Scan for the cell matching the given text and deliver its (X, Y) coordinate at center. 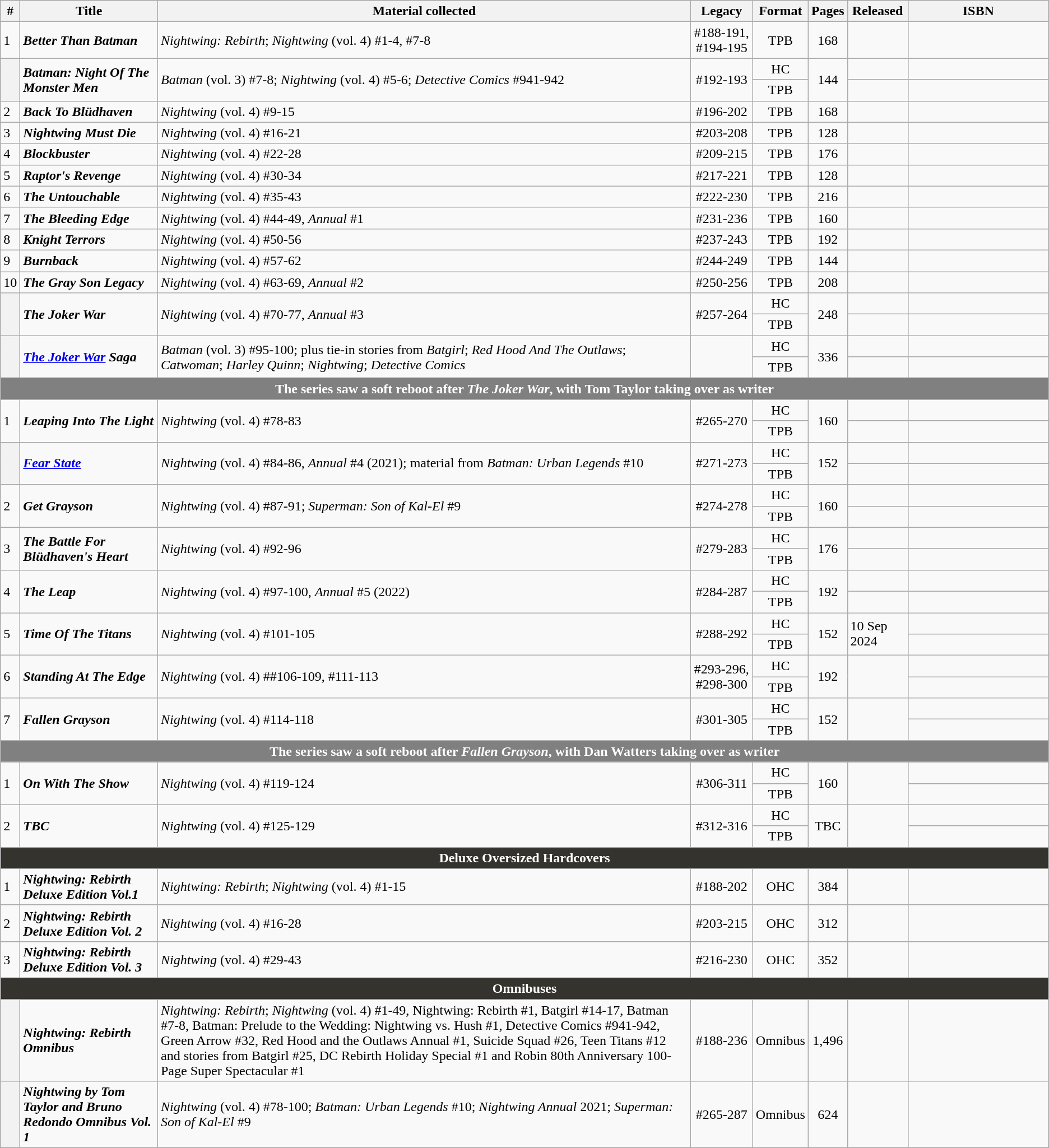
The Leap (89, 591)
10 (10, 282)
Released (878, 11)
Nightwing (vol. 4) #97-100, Annual #5 (2022) (424, 591)
#306-311 (722, 783)
The series saw a soft reboot after The Joker War, with Tom Taylor taking over as writer (524, 389)
Blockbuster (89, 154)
Nightwing (vol. 4) #84-86, Annual #4 (2021); material from Batman: Urban Legends #10 (424, 463)
312 (828, 923)
The Gray Son Legacy (89, 282)
Nightwing (vol. 4) #119-124 (424, 783)
352 (828, 959)
Back To Blüdhaven (89, 111)
#312-316 (722, 826)
Nightwing (vol. 4) #44-49, Annual #1 (424, 218)
# (10, 11)
Legacy (722, 11)
#188-236 (722, 1040)
248 (828, 314)
#216-230 (722, 959)
384 (828, 886)
Nightwing (vol. 4) ##106-109, #111-113 (424, 677)
Nightwing (vol. 4) #16-28 (424, 923)
The Joker War Saga (89, 357)
624 (828, 1115)
216 (828, 197)
8 (10, 239)
#244-249 (722, 261)
On With The Show (89, 783)
Raptor's Revenge (89, 175)
Nightwing (vol. 4) #92-96 (424, 549)
208 (828, 282)
Batman: Night Of The Monster Men (89, 80)
The Untouchable (89, 197)
#293-296, #298-300 (722, 677)
9 (10, 261)
The Bleeding Edge (89, 218)
Nightwing (vol. 4) #78-83 (424, 421)
#271-273 (722, 463)
#250-256 (722, 282)
Nightwing: Rebirth Deluxe Edition Vol.1 (89, 886)
#274-278 (722, 506)
Nightwing Must Die (89, 133)
Title (89, 11)
Nightwing (vol. 4) #22-28 (424, 154)
#222-230 (722, 197)
#265-287 (722, 1115)
The Joker War (89, 314)
Nightwing (vol. 4) #114-118 (424, 719)
Nightwing by Tom Taylor and Bruno Redondo Omnibus Vol. 1 (89, 1115)
#203-208 (722, 133)
Knight Terrors (89, 239)
Pages (828, 11)
#279-283 (722, 549)
#231-236 (722, 218)
Material collected (424, 11)
Nightwing (vol. 4) #57-62 (424, 261)
Nightwing (vol. 4) #101-105 (424, 634)
#265-270 (722, 421)
Nightwing: Rebirth; Nightwing (vol. 4) #1-4, #7-8 (424, 40)
ISBN (978, 11)
Nightwing: Rebirth Deluxe Edition Vol. 3 (89, 959)
Deluxe Oversized Hardcovers (524, 858)
#192-193 (722, 80)
Nightwing (vol. 4) #30-34 (424, 175)
Nightwing (vol. 4) #29-43 (424, 959)
#288-292 (722, 634)
Fear State (89, 463)
Leaping Into The Light (89, 421)
Nightwing (vol. 4) #87-91; Superman: Son of Kal-El #9 (424, 506)
#301-305 (722, 719)
Fallen Grayson (89, 719)
Burnback (89, 261)
Nightwing (vol. 4) #16-21 (424, 133)
1,496 (828, 1040)
Nightwing (vol. 4) #70-77, Annual #3 (424, 314)
10 Sep 2024 (878, 634)
Nightwing (vol. 4) #9-15 (424, 111)
#284-287 (722, 591)
#209-215 (722, 154)
Format (780, 11)
Omnibuses (524, 988)
#188-202 (722, 886)
The Battle For Blüdhaven's Heart (89, 549)
Batman (vol. 3) #7-8; Nightwing (vol. 4) #5-6; Detective Comics #941-942 (424, 80)
336 (828, 357)
Batman (vol. 3) #95-100; plus tie-in stories from Batgirl; Red Hood And The Outlaws; Catwoman; Harley Quinn; Nightwing; Detective Comics (424, 357)
#217-221 (722, 175)
Nightwing (vol. 4) #63-69, Annual #2 (424, 282)
Get Grayson (89, 506)
Better Than Batman (89, 40)
Nightwing (vol. 4) #35-43 (424, 197)
Standing At The Edge (89, 677)
The series saw a soft reboot after Fallen Grayson, with Dan Watters taking over as writer (524, 751)
#257-264 (722, 314)
Nightwing (vol. 4) #78-100; Batman: Urban Legends #10; Nightwing Annual 2021; Superman: Son of Kal-El #9 (424, 1115)
#188-191, #194-195 (722, 40)
#237-243 (722, 239)
Nightwing (vol. 4) #125-129 (424, 826)
#196-202 (722, 111)
Time Of The Titans (89, 634)
Nightwing: Rebirth Deluxe Edition Vol. 2 (89, 923)
Nightwing (vol. 4) #50-56 (424, 239)
Nightwing: Rebirth; Nightwing (vol. 4) #1-15 (424, 886)
Nightwing: Rebirth Omnibus (89, 1040)
#203-215 (722, 923)
